Output the (X, Y) coordinate of the center of the cell containing the given text.  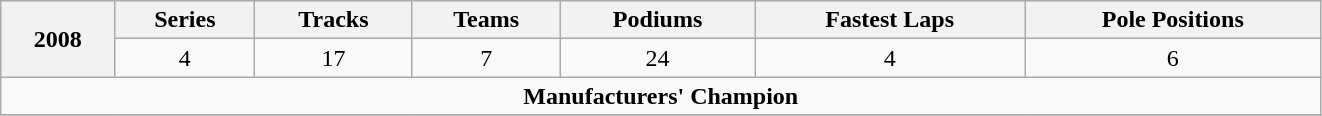
6 (1173, 58)
Pole Positions (1173, 20)
Fastest Laps (890, 20)
Series (185, 20)
Podiums (657, 20)
2008 (58, 39)
Manufacturers' Champion (661, 96)
Teams (486, 20)
17 (334, 58)
Tracks (334, 20)
7 (486, 58)
24 (657, 58)
